For the text-containing cell, return its midpoint in [x, y] coordinate format. 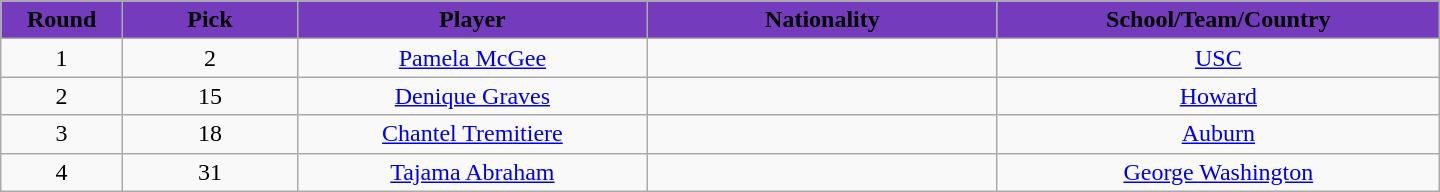
Pamela McGee [472, 58]
Chantel Tremitiere [472, 134]
Player [472, 20]
School/Team/Country [1218, 20]
Denique Graves [472, 96]
Howard [1218, 96]
Auburn [1218, 134]
3 [62, 134]
Round [62, 20]
15 [210, 96]
1 [62, 58]
Nationality [822, 20]
31 [210, 172]
George Washington [1218, 172]
18 [210, 134]
USC [1218, 58]
4 [62, 172]
Tajama Abraham [472, 172]
Pick [210, 20]
